Determine the [X, Y] coordinate at the center of the cell enclosing the given text.  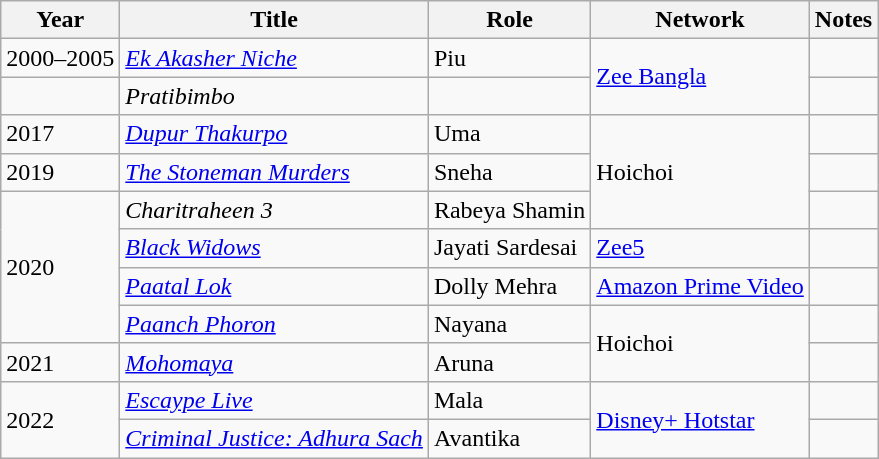
2000–2005 [60, 58]
Amazon Prime Video [700, 286]
Black Widows [274, 248]
2020 [60, 267]
Ek Akasher Niche [274, 58]
Nayana [509, 324]
Aruna [509, 362]
Sneha [509, 172]
Pratibimbo [274, 96]
Role [509, 20]
Disney+ Hotstar [700, 419]
Rabeya Shamin [509, 210]
2017 [60, 134]
Criminal Justice: Adhura Sach [274, 438]
Charitraheen 3 [274, 210]
Dupur Thakurpo [274, 134]
2021 [60, 362]
Avantika [509, 438]
2022 [60, 419]
Notes [843, 20]
Paanch Phoron [274, 324]
The Stoneman Murders [274, 172]
Dolly Mehra [509, 286]
Zee5 [700, 248]
Network [700, 20]
2019 [60, 172]
Uma [509, 134]
Title [274, 20]
Zee Bangla [700, 77]
Year [60, 20]
Mala [509, 400]
Piu [509, 58]
Mohomaya [274, 362]
Paatal Lok [274, 286]
Jayati Sardesai [509, 248]
Escaype Live [274, 400]
